Return [x, y] of the center of cell containing provided text 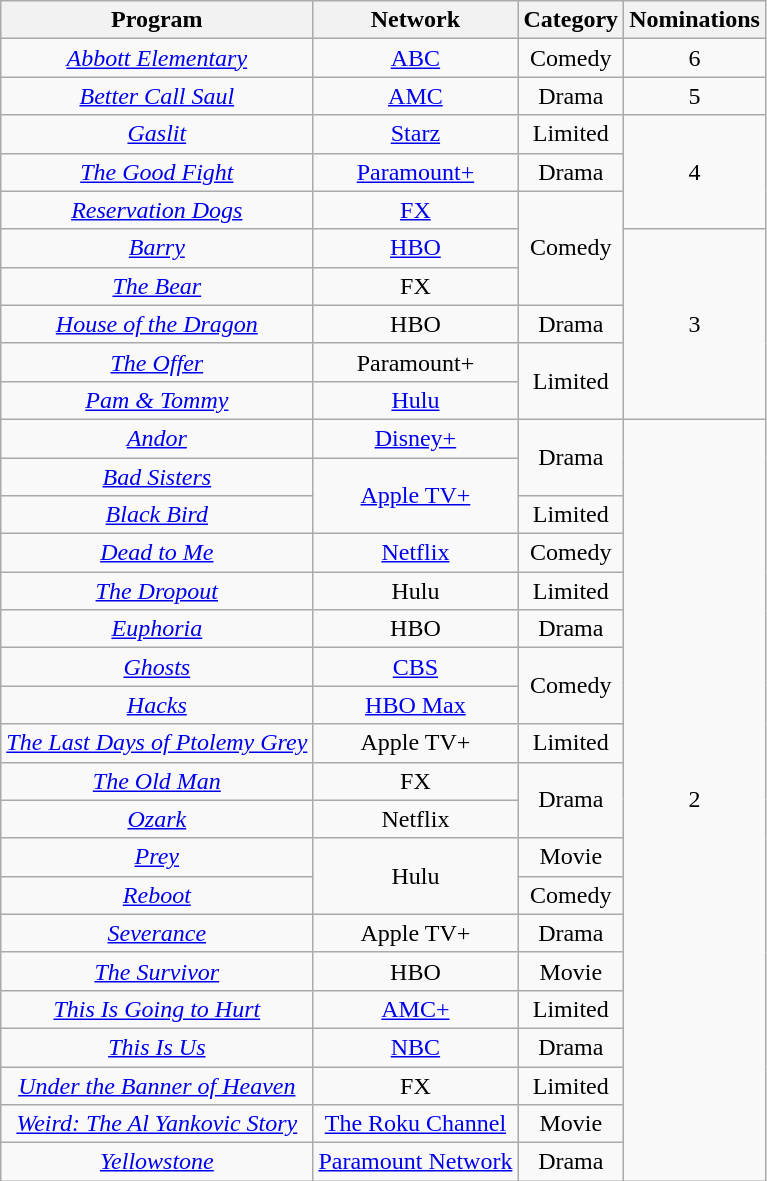
The Good Fight [157, 172]
Abbott Elementary [157, 58]
5 [695, 96]
3 [695, 324]
Paramount Network [416, 1162]
Category [571, 20]
AMC+ [416, 1009]
Starz [416, 134]
This Is Us [157, 1047]
Weird: The Al Yankovic Story [157, 1124]
AMC [416, 96]
Prey [157, 857]
Barry [157, 248]
NBC [416, 1047]
The Old Man [157, 781]
Disney+ [416, 438]
Program [157, 20]
6 [695, 58]
Network [416, 20]
The Dropout [157, 591]
CBS [416, 667]
Nominations [695, 20]
ABC [416, 58]
Dead to Me [157, 553]
Andor [157, 438]
Euphoria [157, 629]
Better Call Saul [157, 96]
Bad Sisters [157, 477]
2 [695, 800]
The Offer [157, 362]
Reboot [157, 895]
HBO Max [416, 705]
Severance [157, 933]
The Bear [157, 286]
Ghosts [157, 667]
Yellowstone [157, 1162]
Pam & Tommy [157, 400]
Ozark [157, 819]
Gaslit [157, 134]
This Is Going to Hurt [157, 1009]
Hacks [157, 705]
House of the Dragon [157, 324]
The Roku Channel [416, 1124]
The Last Days of Ptolemy Grey [157, 743]
4 [695, 172]
Black Bird [157, 515]
The Survivor [157, 971]
Under the Banner of Heaven [157, 1085]
Reservation Dogs [157, 210]
